Extract the [x, y] coordinate from the center of the cell holding the provided text.  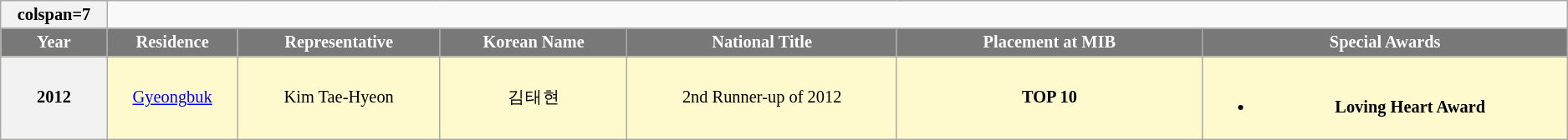
National Title [762, 42]
Gyeongbuk [172, 97]
Loving Heart Award [1385, 97]
colspan=7 [54, 14]
Year [54, 42]
2nd Runner-up of 2012 [762, 97]
Representative [339, 42]
Special Awards [1385, 42]
Korean Name [534, 42]
Residence [172, 42]
김태현 [534, 97]
Placement at MIB [1049, 42]
TOP 10 [1049, 97]
Kim Tae-Hyeon [339, 97]
2012 [54, 97]
